Locate the cell with the specified text and output its (X, Y) center coordinate. 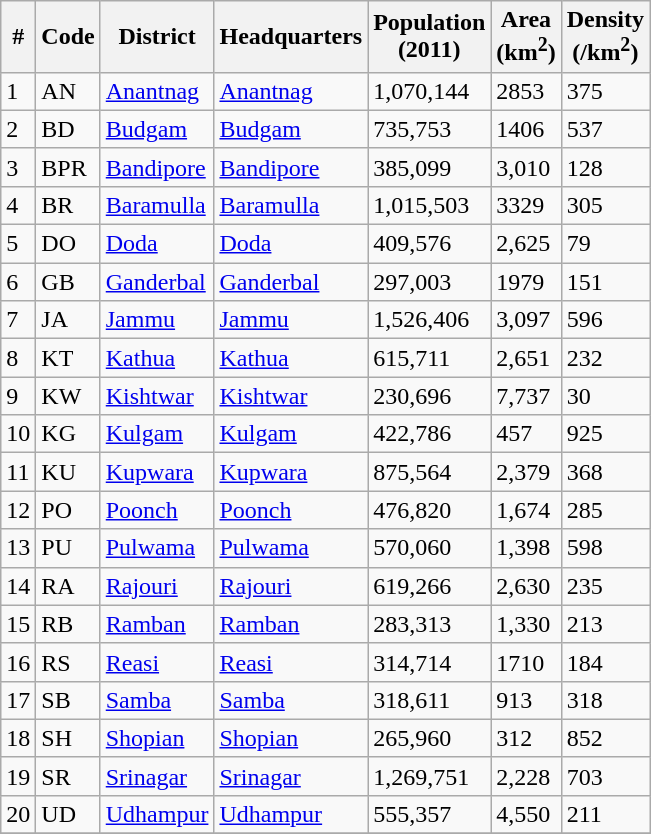
BD (68, 129)
232 (605, 358)
SB (68, 700)
1,015,503 (430, 205)
District (157, 37)
619,266 (430, 586)
# (18, 37)
8 (18, 358)
1406 (526, 129)
409,576 (430, 244)
1,330 (526, 624)
PO (68, 510)
18 (18, 738)
128 (605, 167)
11 (18, 472)
318,611 (430, 700)
598 (605, 548)
3,010 (526, 167)
2853 (526, 91)
230,696 (430, 396)
13 (18, 548)
1,269,751 (430, 776)
14 (18, 586)
10 (18, 434)
211 (605, 814)
SH (68, 738)
Code (68, 37)
KG (68, 434)
Population (2011) (430, 37)
6 (18, 282)
318 (605, 700)
Headquarters (291, 37)
3329 (526, 205)
RA (68, 586)
2,379 (526, 472)
GB (68, 282)
AN (68, 91)
1,070,144 (430, 91)
913 (526, 700)
314,714 (430, 662)
375 (605, 91)
3 (18, 167)
305 (605, 205)
19 (18, 776)
Density (/km2) (605, 37)
184 (605, 662)
285 (605, 510)
703 (605, 776)
2,630 (526, 586)
368 (605, 472)
20 (18, 814)
1,526,406 (430, 320)
2,228 (526, 776)
79 (605, 244)
KT (68, 358)
1,398 (526, 548)
JA (68, 320)
476,820 (430, 510)
2,651 (526, 358)
213 (605, 624)
615,711 (430, 358)
925 (605, 434)
2,625 (526, 244)
297,003 (430, 282)
UD (68, 814)
422,786 (430, 434)
385,099 (430, 167)
735,753 (430, 129)
596 (605, 320)
555,357 (430, 814)
KW (68, 396)
1979 (526, 282)
9 (18, 396)
PU (68, 548)
SR (68, 776)
DO (68, 244)
852 (605, 738)
RS (68, 662)
875,564 (430, 472)
5 (18, 244)
KU (68, 472)
16 (18, 662)
283,313 (430, 624)
265,960 (430, 738)
15 (18, 624)
151 (605, 282)
235 (605, 586)
7,737 (526, 396)
BPR (68, 167)
3,097 (526, 320)
1,674 (526, 510)
12 (18, 510)
1710 (526, 662)
4,550 (526, 814)
2 (18, 129)
4 (18, 205)
17 (18, 700)
BR (68, 205)
312 (526, 738)
30 (605, 396)
Area (km2) (526, 37)
457 (526, 434)
7 (18, 320)
570,060 (430, 548)
537 (605, 129)
RB (68, 624)
1 (18, 91)
